Determine the (x, y) coordinate at the center of the cell enclosing the given text.  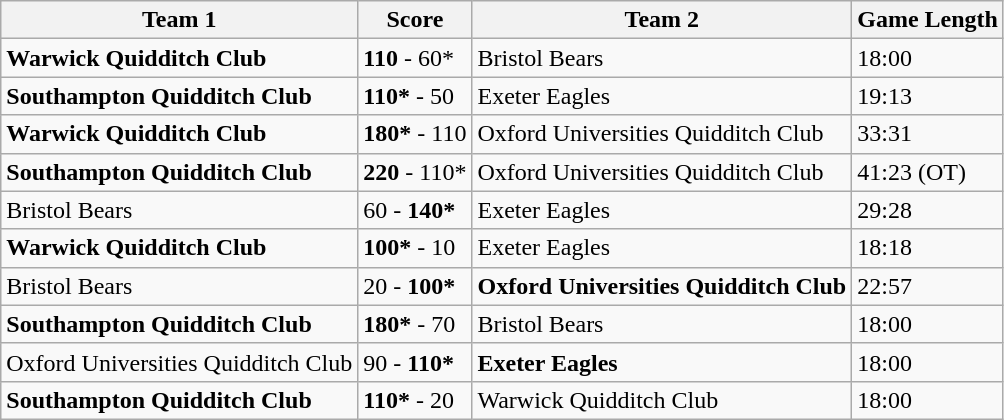
19:13 (928, 96)
33:31 (928, 134)
100* - 10 (415, 248)
110 - 60* (415, 58)
20 - 100* (415, 286)
Score (415, 20)
90 - 110* (415, 362)
180* - 70 (415, 324)
220 - 110* (415, 172)
180* - 110 (415, 134)
41:23 (OT) (928, 172)
29:28 (928, 210)
Team 1 (180, 20)
Team 2 (662, 20)
22:57 (928, 286)
60 - 140* (415, 210)
110* - 20 (415, 400)
18:18 (928, 248)
110* - 50 (415, 96)
Game Length (928, 20)
